Return (X, Y) of the center of cell containing provided text 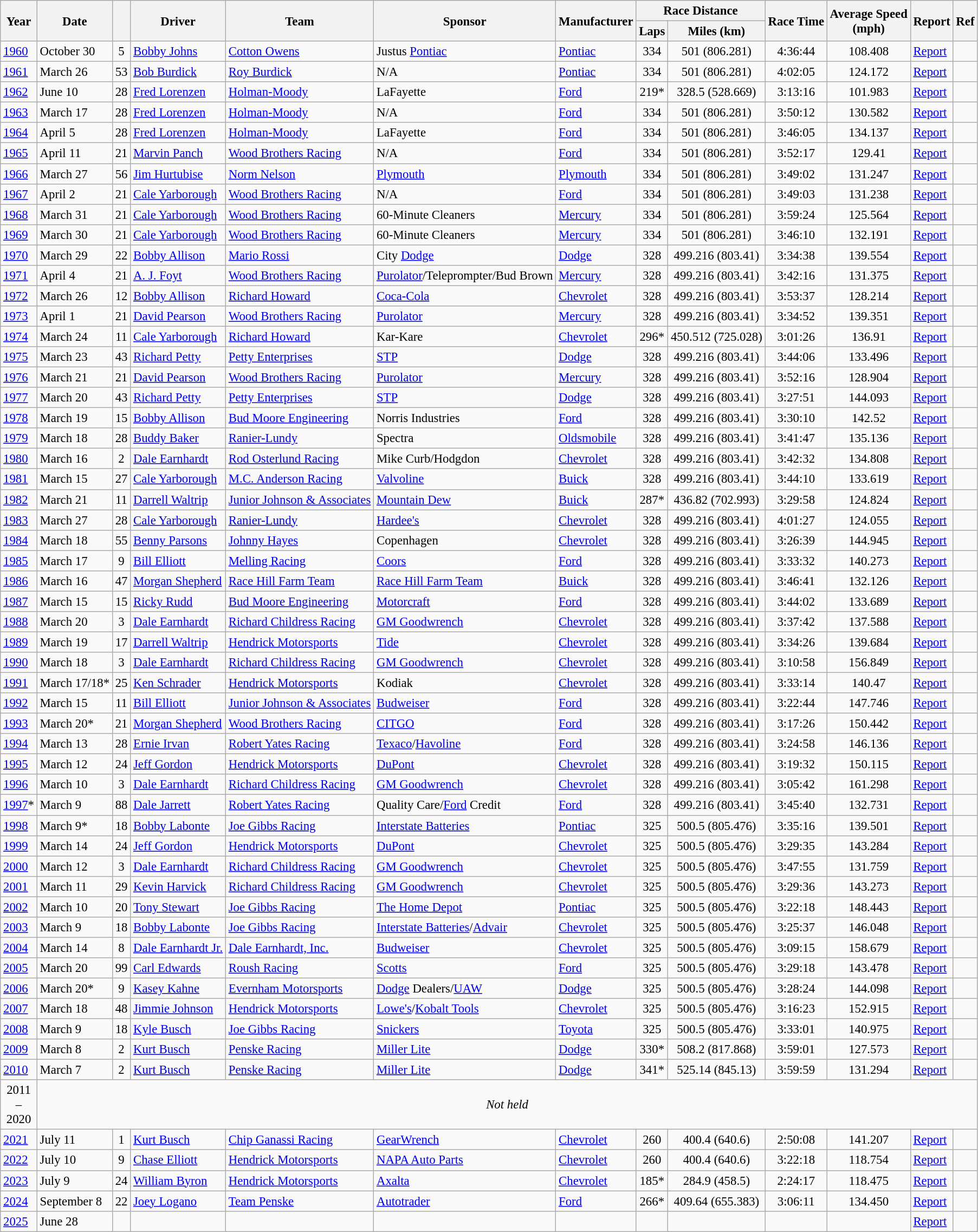
3:05:42 (796, 785)
Year (19, 21)
Not held (507, 1105)
132.126 (869, 581)
1968 (19, 215)
143.284 (869, 846)
Team Penske (299, 1201)
158.679 (869, 948)
147.746 (869, 703)
130.582 (869, 113)
June 10 (75, 92)
141.207 (869, 1140)
3:50:12 (796, 113)
2007 (19, 1009)
Miles (km) (717, 31)
143.478 (869, 968)
1967 (19, 194)
2022 (19, 1160)
1962 (19, 92)
March 9* (75, 826)
March 7 (75, 1070)
Autotrader (465, 1201)
3:47:55 (796, 866)
March 29 (75, 255)
144.093 (869, 398)
1970 (19, 255)
April 5 (75, 133)
Benny Parsons (178, 540)
March 30 (75, 235)
The Home Depot (465, 907)
Buddy Baker (178, 438)
3:35:16 (796, 826)
140.47 (869, 683)
132.731 (869, 805)
1977 (19, 398)
3:13:16 (796, 92)
1993 (19, 724)
3:29:18 (796, 968)
Carl Edwards (178, 968)
1989 (19, 642)
Joey Logano (178, 1201)
3:53:37 (796, 296)
Manufacturer (596, 21)
Team (299, 21)
April 4 (75, 276)
99 (121, 968)
144.945 (869, 540)
2002 (19, 907)
Average Speed(mph) (869, 21)
3:19:32 (796, 764)
55 (121, 540)
Evernham Motorsports (299, 988)
Oldsmobile (596, 438)
341* (652, 1070)
4:36:44 (796, 51)
Kodiak (465, 683)
Ken Schrader (178, 683)
287* (652, 500)
Justus Pontiac (465, 51)
1996 (19, 785)
1965 (19, 153)
3:59:01 (796, 1049)
118.754 (869, 1160)
4:02:05 (796, 72)
Ref (966, 21)
146.136 (869, 744)
3:27:51 (796, 398)
Dodge Dealers/UAW (465, 988)
1984 (19, 540)
Scotts (465, 968)
Texaco/Havoline (465, 744)
88 (121, 805)
27 (121, 479)
1969 (19, 235)
144.098 (869, 988)
1 (121, 1140)
2010 (19, 1070)
GearWrench (465, 1140)
June 28 (75, 1221)
161.298 (869, 785)
Race Time (796, 21)
1964 (19, 133)
CITGO (465, 724)
2009 (19, 1049)
48 (121, 1009)
Kar-Kare (465, 336)
3:46:41 (796, 581)
Chase Elliott (178, 1160)
Laps (652, 31)
Cotton Owens (299, 51)
124.824 (869, 500)
3:34:52 (796, 316)
Spectra (465, 438)
Purolator/Teleprompter/Bud Brown (465, 276)
Norris Industries (465, 418)
185* (652, 1181)
Johnny Hayes (299, 540)
135.136 (869, 438)
2006 (19, 988)
3:28:24 (796, 988)
150.115 (869, 764)
1990 (19, 663)
Lowe's/Kobalt Tools (465, 1009)
2011–2020 (19, 1105)
1980 (19, 459)
2025 (19, 1221)
William Byron (178, 1181)
2021 (19, 1140)
Interstate Batteries/Advair (465, 928)
20 (121, 907)
Rod Osterlund Racing (299, 459)
129.41 (869, 153)
September 8 (75, 1201)
1999 (19, 846)
3:46:10 (796, 235)
140.273 (869, 561)
1963 (19, 113)
3:29:35 (796, 846)
Copenhagen (465, 540)
Race Distance (701, 11)
3:25:37 (796, 928)
1997* (19, 805)
Marvin Panch (178, 153)
1981 (19, 479)
134.808 (869, 459)
134.137 (869, 133)
Sponsor (465, 21)
133.496 (869, 357)
1998 (19, 826)
266* (652, 1201)
3:52:16 (796, 378)
1983 (19, 520)
Kasey Kahne (178, 988)
Motorcraft (465, 601)
Jim Hurtubise (178, 174)
25 (121, 683)
Kyle Busch (178, 1029)
Bob Burdick (178, 72)
525.14 (845.13) (717, 1070)
A. J. Foyt (178, 276)
1978 (19, 418)
Axalta (465, 1181)
3:29:36 (796, 886)
3:44:10 (796, 479)
133.689 (869, 601)
8 (121, 948)
143.273 (869, 886)
125.564 (869, 215)
1987 (19, 601)
508.2 (817.868) (717, 1049)
118.475 (869, 1181)
3:06:11 (796, 1201)
3:10:58 (796, 663)
148.443 (869, 907)
53 (121, 72)
July 10 (75, 1160)
Mike Curb/Hodgdon (465, 459)
142.52 (869, 418)
136.91 (869, 336)
150.442 (869, 724)
Mountain Dew (465, 500)
April 2 (75, 194)
3:49:03 (796, 194)
July 9 (75, 1181)
101.983 (869, 92)
Ernie Irvan (178, 744)
2008 (19, 1029)
12 (121, 296)
1979 (19, 438)
Dale Earnhardt, Inc. (299, 948)
124.055 (869, 520)
3:34:26 (796, 642)
3:44:02 (796, 601)
152.915 (869, 1009)
Dale Earnhardt Jr. (178, 948)
17 (121, 642)
3:30:10 (796, 418)
3:45:40 (796, 805)
1991 (19, 683)
Hardee's (465, 520)
2023 (19, 1181)
Bobby Johns (178, 51)
Mario Rossi (299, 255)
4:01:27 (796, 520)
3:52:17 (796, 153)
March 23 (75, 357)
409.64 (655.383) (717, 1201)
March 17/18* (75, 683)
3:42:16 (796, 276)
3:33:14 (796, 683)
146.048 (869, 928)
47 (121, 581)
284.9 (458.5) (717, 1181)
3:09:15 (796, 948)
2:24:17 (796, 1181)
108.408 (869, 51)
128.214 (869, 296)
1971 (19, 276)
2:50:08 (796, 1140)
Norm Nelson (299, 174)
1995 (19, 764)
296* (652, 336)
2004 (19, 948)
128.904 (869, 378)
139.554 (869, 255)
2024 (19, 1201)
1975 (19, 357)
1988 (19, 622)
2003 (19, 928)
3:33:01 (796, 1029)
219* (652, 92)
3:24:58 (796, 744)
131.238 (869, 194)
Snickers (465, 1029)
3:17:26 (796, 724)
Tide (465, 642)
1986 (19, 581)
3:01:26 (796, 336)
March 24 (75, 336)
436.82 (702.993) (717, 500)
137.588 (869, 622)
2005 (19, 968)
Quality Care/Ford Credit (465, 805)
3:59:59 (796, 1070)
Roy Burdick (299, 72)
March 13 (75, 744)
1994 (19, 744)
5 (121, 51)
3:49:02 (796, 174)
Melling Racing (299, 561)
3:29:58 (796, 500)
Chip Ganassi Racing (299, 1140)
Jimmie Johnson (178, 1009)
Kevin Harvick (178, 886)
March 11 (75, 886)
April 1 (75, 316)
April 11 (75, 153)
City Dodge (465, 255)
Coca-Cola (465, 296)
3:44:06 (796, 357)
1974 (19, 336)
131.375 (869, 276)
124.172 (869, 72)
139.351 (869, 316)
134.450 (869, 1201)
3:37:42 (796, 622)
Driver (178, 21)
450.512 (725.028) (717, 336)
328.5 (528.669) (717, 92)
3:41:47 (796, 438)
133.619 (869, 479)
2001 (19, 886)
3:22:44 (796, 703)
3:46:05 (796, 133)
Roush Racing (299, 968)
March 8 (75, 1049)
1985 (19, 561)
3:33:32 (796, 561)
330* (652, 1049)
3:16:23 (796, 1009)
M.C. Anderson Racing (299, 479)
1976 (19, 378)
Coors (465, 561)
1973 (19, 316)
127.573 (869, 1049)
July 11 (75, 1140)
1992 (19, 703)
Valvoline (465, 479)
3:26:39 (796, 540)
1961 (19, 72)
Date (75, 21)
29 (121, 886)
1982 (19, 500)
Interstate Batteries (465, 826)
2000 (19, 866)
1960 (19, 51)
3:59:24 (796, 215)
Toyota (596, 1029)
131.294 (869, 1070)
139.501 (869, 826)
Dale Jarrett (178, 805)
Tony Stewart (178, 907)
3:34:38 (796, 255)
October 30 (75, 51)
3:42:32 (796, 459)
Ricky Rudd (178, 601)
March 31 (75, 215)
140.975 (869, 1029)
139.684 (869, 642)
131.247 (869, 174)
132.191 (869, 235)
156.849 (869, 663)
1972 (19, 296)
56 (121, 174)
1966 (19, 174)
NAPA Auto Parts (465, 1160)
131.759 (869, 866)
